Provide the [X, Y] coordinate of the cell's center where the given text is located.  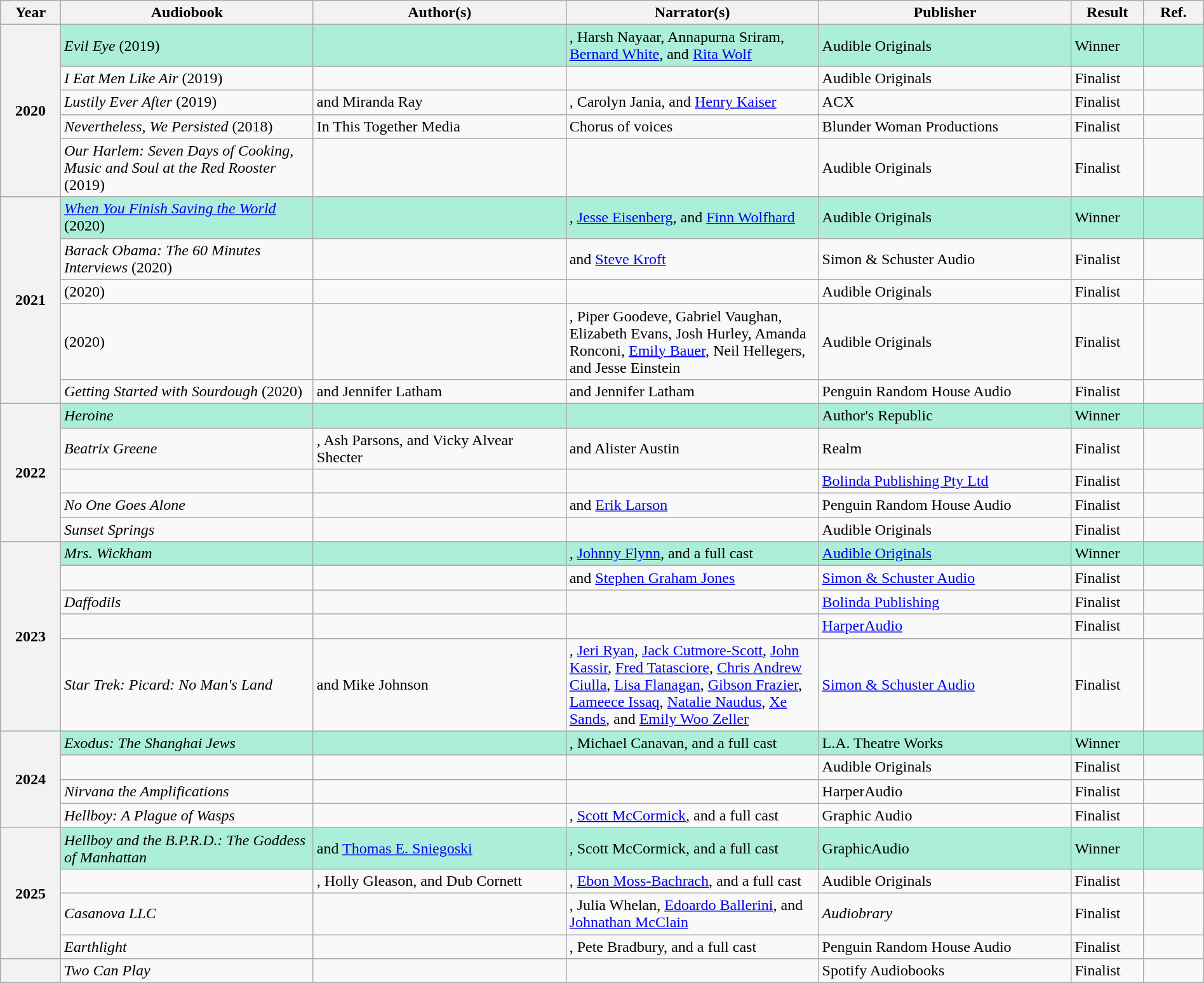
and Erik Larson [692, 505]
Nirvana the Amplifications [187, 791]
2025 [30, 893]
, Michael Canavan, and a full cast [692, 743]
Spotify Audiobooks [945, 971]
When You Finish Saving the World (2020) [187, 217]
2023 [30, 636]
, Holly Gleason, and Dub Cornett [439, 881]
Realm [945, 448]
Result [1107, 13]
, Julia Whelan, Edoardo Ballerini, and Johnathan McClain [692, 913]
Barack Obama: The 60 Minutes Interviews (2020) [187, 259]
and Miranda Ray [439, 102]
Mrs. Wickham [187, 554]
GraphicAudio [945, 848]
Author(s) [439, 13]
Star Trek: Picard: No Man's Land [187, 685]
, Ebon Moss-Bachrach, and a full cast [692, 881]
and Alister Austin [692, 448]
I Eat Men Like Air (2019) [187, 78]
, Harsh Nayaar, Annapurna Sriram, Bernard White, and Rita Wolf [692, 46]
2024 [30, 779]
Nevertheless, We Persisted (2018) [187, 126]
In This Together Media [439, 126]
Daffodils [187, 602]
2021 [30, 300]
, Piper Goodeve, Gabriel Vaughan, Elizabeth Evans, Josh Hurley, Amanda Ronconi, Emily Bauer, Neil Hellegers, and Jesse Einstein [692, 342]
and Stephen Graham Jones [692, 578]
Publisher [945, 13]
Chorus of voices [692, 126]
Blunder Woman Productions [945, 126]
Hellboy and the B.P.R.D.: The Goddess of Manhattan [187, 848]
and Mike Johnson [439, 685]
Graphic Audio [945, 815]
, Carolyn Jania, and Henry Kaiser [692, 102]
Audiobrary [945, 913]
, Ash Parsons, and Vicky Alvear Shecter [439, 448]
, Johnny Flynn, and a full cast [692, 554]
Our Harlem: Seven Days of Cooking, Music and Soul at the Red Rooster (2019) [187, 168]
ACX [945, 102]
Getting Started with Sourdough (2020) [187, 391]
Sunset Springs [187, 530]
Bolinda Publishing [945, 602]
Beatrix Greene [187, 448]
Two Can Play [187, 971]
Exodus: The Shanghai Jews [187, 743]
No One Goes Alone [187, 505]
Ref. [1174, 13]
, Pete Bradbury, and a full cast [692, 947]
Author's Republic [945, 415]
Narrator(s) [692, 13]
Audiobook [187, 13]
Lustily Ever After (2019) [187, 102]
2022 [30, 472]
L.A. Theatre Works [945, 743]
Bolinda Publishing Pty Ltd [945, 481]
Year [30, 13]
and Steve Kroft [692, 259]
and Thomas E. Sniegoski [439, 848]
2020 [30, 110]
Evil Eye (2019) [187, 46]
Earthlight [187, 947]
, Jesse Eisenberg, and Finn Wolfhard [692, 217]
Casanova LLC [187, 913]
Hellboy: A Plague of Wasps [187, 815]
Heroine [187, 415]
